From the cell containing the given text, extract its center point as [X, Y] coordinate. 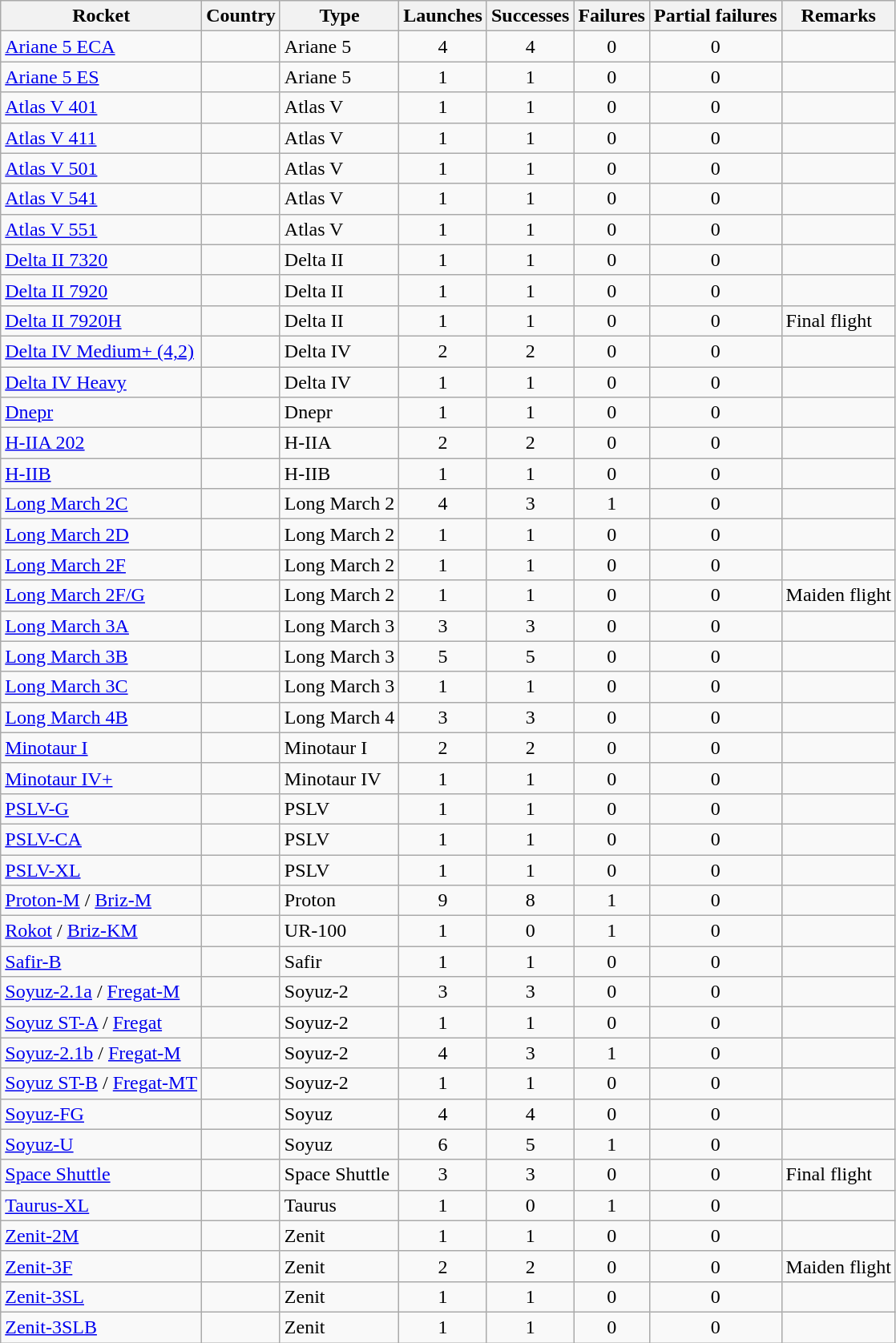
Delta II 7920 [101, 290]
Long March 4 [339, 717]
PSLV-G [101, 809]
Soyuz ST-B / Fregat-MT [101, 1083]
Long March 2F/G [101, 595]
Long March 2D [101, 534]
9 [443, 901]
Zenit-3F [101, 1266]
PSLV-XL [101, 869]
Soyuz-2.1a / Fregat-M [101, 992]
Soyuz-FG [101, 1114]
Minotaur IV [339, 778]
Soyuz ST-A / Fregat [101, 1022]
8 [530, 901]
Type [339, 16]
Taurus-XL [101, 1205]
Delta IV Heavy [101, 382]
Long March 3A [101, 626]
Minotaur IV+ [101, 778]
H-IIA 202 [101, 443]
Launches [443, 16]
Partial failures [715, 16]
Delta II 7920H [101, 321]
Delta IV Medium+ (4,2) [101, 351]
Zenit-2M [101, 1236]
Soyuz-2.1b / Fregat-M [101, 1053]
Atlas V 541 [101, 199]
PSLV-CA [101, 839]
Long March 2F [101, 565]
Country [241, 16]
Safir-B [101, 962]
UR-100 [339, 931]
Atlas V 501 [101, 168]
Atlas V 411 [101, 138]
6 [443, 1144]
Atlas V 551 [101, 229]
Zenit-3SLB [101, 1327]
Soyuz-U [101, 1144]
Failures [612, 16]
Rocket [101, 16]
Atlas V 401 [101, 107]
Zenit-3SL [101, 1297]
Long March 2C [101, 504]
Long March 3C [101, 687]
Taurus [339, 1205]
Long March 3B [101, 656]
Delta II 7320 [101, 260]
H-IIA [339, 443]
Remarks [838, 16]
Ariane 5 ES [101, 77]
Successes [530, 16]
Proton-M / Briz-M [101, 901]
Safir [339, 962]
Proton [339, 901]
Ariane 5 ECA [101, 46]
Rokot / Briz-KM [101, 931]
Long March 4B [101, 717]
